Locate the cell with the specified text and output its [x, y] center coordinate. 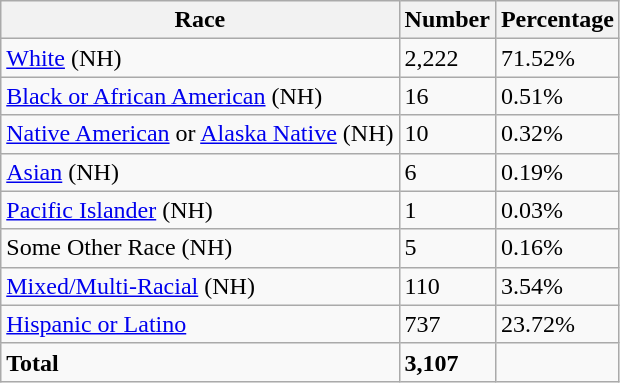
Number [447, 20]
White (NH) [200, 58]
737 [447, 324]
Hispanic or Latino [200, 324]
2,222 [447, 58]
23.72% [557, 324]
Race [200, 20]
3,107 [447, 362]
71.52% [557, 58]
Pacific Islander (NH) [200, 210]
110 [447, 286]
Black or African American (NH) [200, 96]
3.54% [557, 286]
0.16% [557, 248]
0.03% [557, 210]
0.19% [557, 172]
Mixed/Multi-Racial (NH) [200, 286]
Asian (NH) [200, 172]
Native American or Alaska Native (NH) [200, 134]
6 [447, 172]
16 [447, 96]
Total [200, 362]
5 [447, 248]
Percentage [557, 20]
1 [447, 210]
10 [447, 134]
Some Other Race (NH) [200, 248]
0.32% [557, 134]
0.51% [557, 96]
